Return the [X, Y] coordinate for the center point of the cell that contains the specified text.  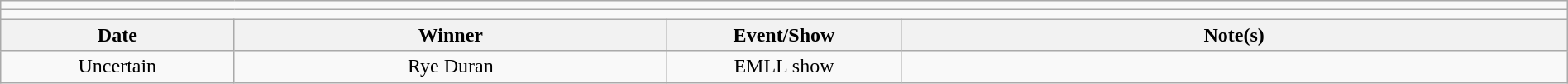
Rye Duran [451, 67]
EMLL show [784, 67]
Winner [451, 35]
Note(s) [1234, 35]
Event/Show [784, 35]
Uncertain [117, 67]
Date [117, 35]
